Locate the cell with the specified text and output its (X, Y) center coordinate. 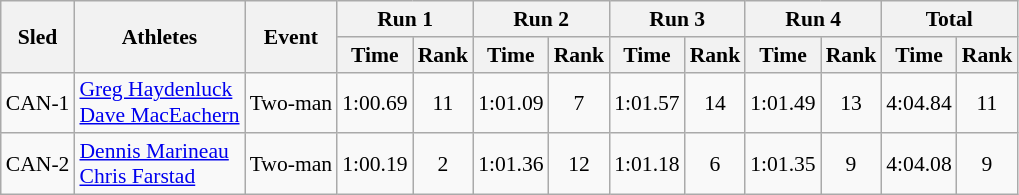
1:01.57 (646, 102)
Dennis MarineauChris Farstad (159, 164)
13 (852, 102)
Greg HaydenluckDave MacEachern (159, 102)
1:00.69 (374, 102)
4:04.84 (918, 102)
2 (444, 164)
1:01.18 (646, 164)
12 (580, 164)
Run 1 (405, 19)
1:01.49 (782, 102)
CAN-1 (38, 102)
Run 4 (813, 19)
Run 2 (541, 19)
Athletes (159, 36)
Total (949, 19)
Sled (38, 36)
1:00.19 (374, 164)
1:01.36 (510, 164)
1:01.09 (510, 102)
4:04.08 (918, 164)
CAN-2 (38, 164)
Run 3 (677, 19)
1:01.35 (782, 164)
6 (716, 164)
14 (716, 102)
Event (292, 36)
7 (580, 102)
